Capture the cell that displays the provided text and extract its (X, Y) central coordinate. 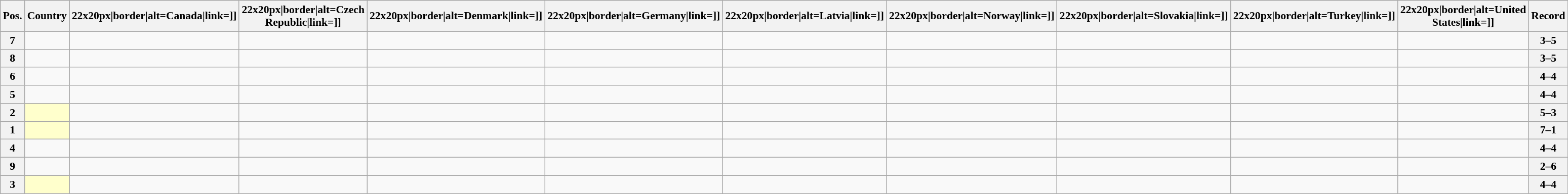
8 (13, 59)
1 (13, 130)
Record (1548, 16)
6 (13, 77)
7–1 (1548, 130)
2–6 (1548, 167)
22x20px|border|alt=Germany|link=]] (634, 16)
5–3 (1548, 113)
22x20px|border|alt=Canada|link=]] (154, 16)
5 (13, 94)
7 (13, 40)
22x20px|border|alt=Denmark|link=]] (456, 16)
22x20px|border|alt=Turkey|link=]] (1314, 16)
22x20px|border|alt=Slovakia|link=]] (1144, 16)
9 (13, 167)
3 (13, 184)
22x20px|border|alt=United States|link=]] (1463, 16)
2 (13, 113)
22x20px|border|alt=Latvia|link=]] (805, 16)
4 (13, 149)
Country (47, 16)
22x20px|border|alt=Czech Republic|link=]] (303, 16)
22x20px|border|alt=Norway|link=]] (972, 16)
Pos. (13, 16)
